Locate the cell with the specified text and output its (x, y) center coordinate. 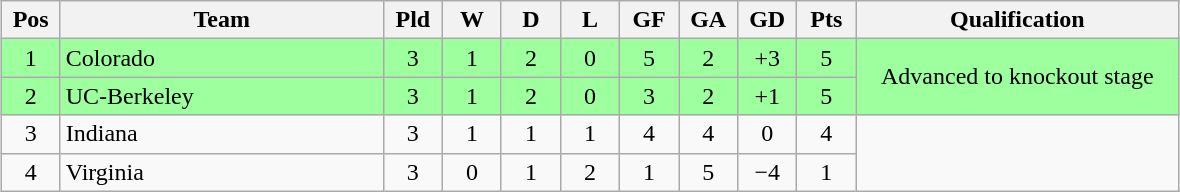
−4 (768, 172)
L (590, 20)
GF (650, 20)
Pld (412, 20)
+1 (768, 96)
Advanced to knockout stage (1018, 77)
UC-Berkeley (222, 96)
Indiana (222, 134)
+3 (768, 58)
GA (708, 20)
Qualification (1018, 20)
D (530, 20)
Virginia (222, 172)
Team (222, 20)
Colorado (222, 58)
Pts (826, 20)
Pos (30, 20)
GD (768, 20)
W (472, 20)
